Pinpoint the cell where the given text exists, returning its (X, Y) midpoint coordinate. 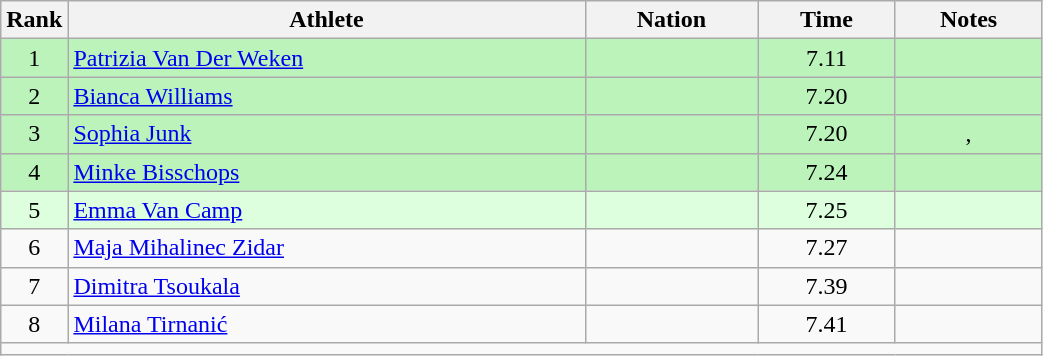
Sophia Junk (326, 134)
Notes (968, 20)
7.39 (826, 286)
, (968, 134)
4 (34, 172)
7.27 (826, 248)
Emma Van Camp (326, 210)
Milana Tirnanić (326, 324)
7.41 (826, 324)
8 (34, 324)
Maja Mihalinec Zidar (326, 248)
1 (34, 58)
7 (34, 286)
6 (34, 248)
5 (34, 210)
2 (34, 96)
Time (826, 20)
Dimitra Tsoukala (326, 286)
Bianca Williams (326, 96)
7.24 (826, 172)
7.11 (826, 58)
Patrizia Van Der Weken (326, 58)
Rank (34, 20)
7.25 (826, 210)
3 (34, 134)
Nation (672, 20)
Minke Bisschops (326, 172)
Athlete (326, 20)
